Pinpoint the cell where the given text exists, returning its (X, Y) midpoint coordinate. 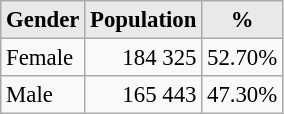
Female (43, 58)
52.70% (242, 58)
184 325 (144, 58)
Male (43, 95)
47.30% (242, 95)
Gender (43, 20)
Population (144, 20)
% (242, 20)
165 443 (144, 95)
